Return the (X, Y) coordinate for the center point of the cell that contains the specified text.  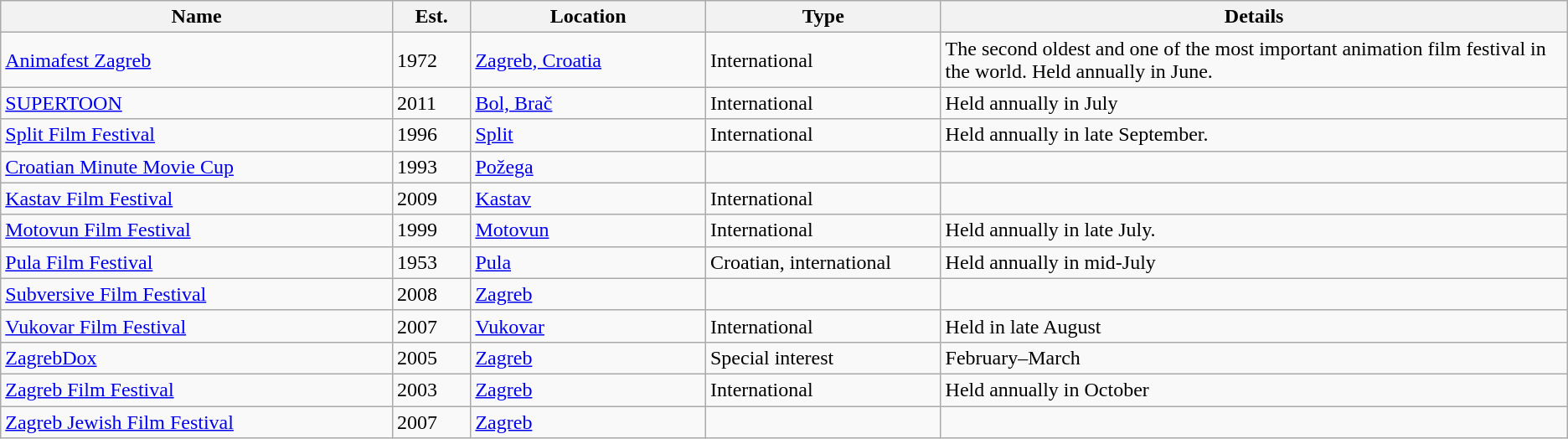
Animafest Zagreb (197, 60)
Pula (588, 262)
Bol, Brač (588, 103)
The second oldest and one of the most important animation film festival in the world. Held annually in June. (1254, 60)
Croatian Minute Movie Cup (197, 167)
Held annually in late July. (1254, 230)
Type (823, 17)
2008 (431, 294)
Zagreb Film Festival (197, 390)
Croatian, international (823, 262)
Held annually in mid-July (1254, 262)
1999 (431, 230)
Zagreb Jewish Film Festival (197, 421)
Kastav Film Festival (197, 199)
Held annually in October (1254, 390)
Kastav (588, 199)
Subversive Film Festival (197, 294)
Motovun Film Festival (197, 230)
Held annually in July (1254, 103)
1996 (431, 135)
2003 (431, 390)
February–March (1254, 358)
Split Film Festival (197, 135)
Motovun (588, 230)
Held annually in late September. (1254, 135)
1953 (431, 262)
Split (588, 135)
Pula Film Festival (197, 262)
1972 (431, 60)
Location (588, 17)
Held in late August (1254, 326)
Vukovar (588, 326)
2005 (431, 358)
Zagreb, Croatia (588, 60)
Special interest (823, 358)
2009 (431, 199)
Name (197, 17)
2011 (431, 103)
SUPERTOON (197, 103)
ZagrebDox (197, 358)
Est. (431, 17)
Vukovar Film Festival (197, 326)
Details (1254, 17)
1993 (431, 167)
Požega (588, 167)
